Detect which cell encompasses the target text, then output its (X, Y) center coordinate. 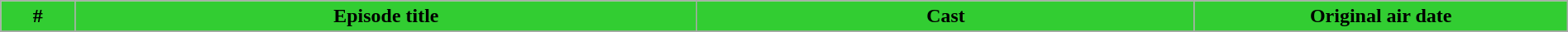
Original air date (1381, 16)
Cast (946, 16)
Episode title (386, 16)
# (38, 16)
